Return (X, Y) of the center of cell containing provided text 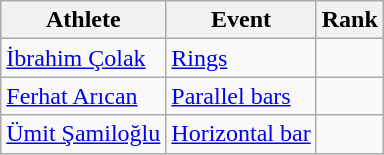
Athlete (84, 20)
Rings (241, 58)
Event (241, 20)
Parallel bars (241, 96)
Horizontal bar (241, 134)
Rank (350, 20)
İbrahim Çolak (84, 58)
Ferhat Arıcan (84, 96)
Ümit Şamiloğlu (84, 134)
